Detect which cell encompasses the target text, then output its (X, Y) center coordinate. 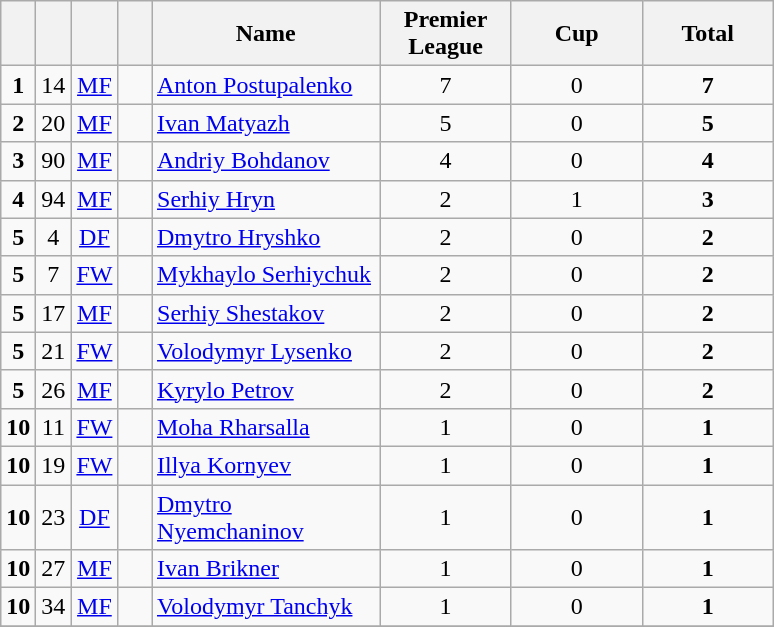
Volodymyr Tanchyk (266, 607)
Illya Kornyev (266, 465)
94 (54, 199)
Moha Rharsalla (266, 427)
21 (54, 351)
Volodymyr Lysenko (266, 351)
27 (54, 569)
Cup (576, 34)
14 (54, 85)
Andriy Bohdanov (266, 161)
90 (54, 161)
34 (54, 607)
26 (54, 389)
Anton Postupalenko (266, 85)
Serhiy Hryn (266, 199)
Name (266, 34)
Ivan Matyazh (266, 123)
Dmytro Nyemchaninov (266, 516)
Mykhaylo Serhiychuk (266, 275)
Dmytro Hryshko (266, 237)
20 (54, 123)
23 (54, 516)
Premier League (446, 34)
Ivan Brikner (266, 569)
17 (54, 313)
Total (708, 34)
11 (54, 427)
19 (54, 465)
Kyrylo Petrov (266, 389)
Serhiy Shestakov (266, 313)
